Locate the cell with the specified text and output its (X, Y) center coordinate. 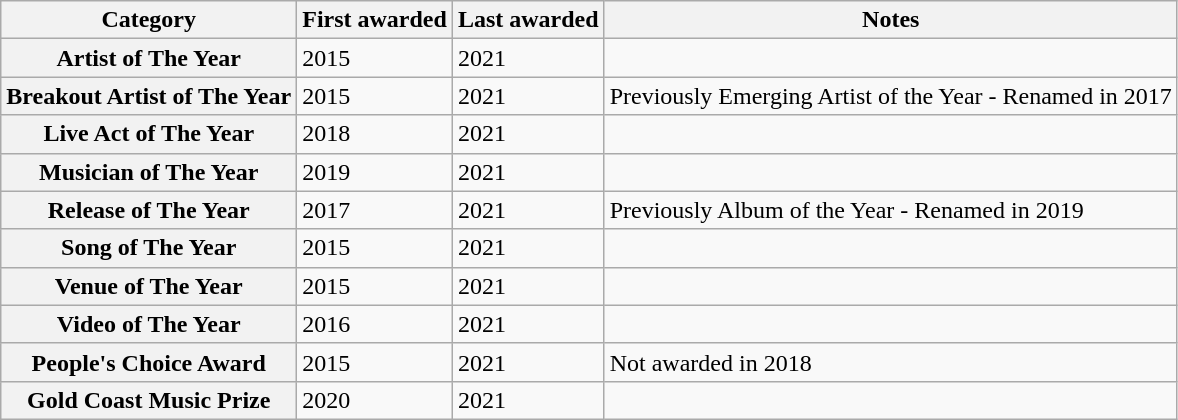
Song of The Year (149, 248)
Notes (890, 20)
2017 (375, 210)
2018 (375, 134)
Previously Album of the Year - Renamed in 2019 (890, 210)
Artist of The Year (149, 58)
First awarded (375, 20)
2019 (375, 172)
Not awarded in 2018 (890, 362)
Release of The Year (149, 210)
People's Choice Award (149, 362)
2020 (375, 400)
Last awarded (528, 20)
Musician of The Year (149, 172)
Venue of The Year (149, 286)
Live Act of The Year (149, 134)
Video of The Year (149, 324)
Previously Emerging Artist of the Year - Renamed in 2017 (890, 96)
Breakout Artist of The Year (149, 96)
2016 (375, 324)
Category (149, 20)
Gold Coast Music Prize (149, 400)
